Pinpoint the cell where the given text exists, returning its [X, Y] midpoint coordinate. 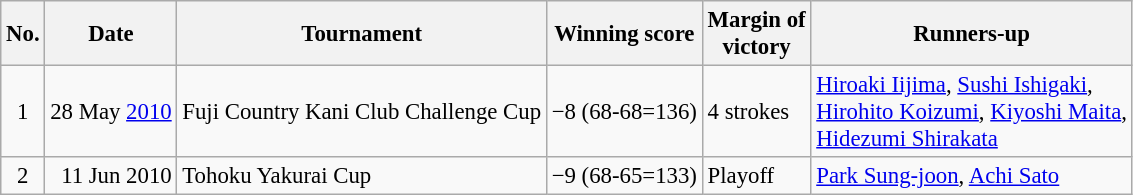
Date [111, 34]
Playoff [756, 176]
Runners-up [972, 34]
−8 (68-68=136) [624, 112]
28 May 2010 [111, 112]
Tohoku Yakurai Cup [362, 176]
No. [23, 34]
Tournament [362, 34]
Fuji Country Kani Club Challenge Cup [362, 112]
11 Jun 2010 [111, 176]
2 [23, 176]
4 strokes [756, 112]
1 [23, 112]
−9 (68-65=133) [624, 176]
Park Sung-joon, Achi Sato [972, 176]
Winning score [624, 34]
Margin ofvictory [756, 34]
Hiroaki Iijima, Sushi Ishigaki, Hirohito Koizumi, Kiyoshi Maita, Hidezumi Shirakata [972, 112]
